For the text-containing cell, return its midpoint in (X, Y) coordinate format. 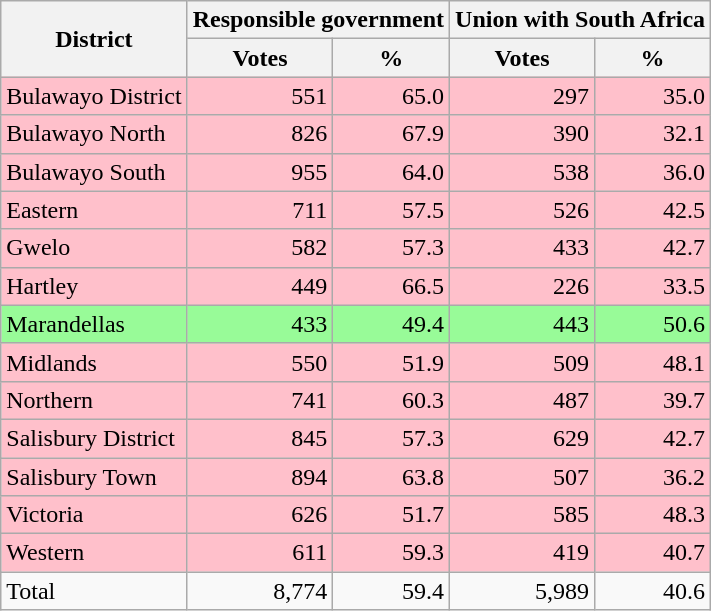
Total (94, 591)
59.3 (392, 553)
Bulawayo South (94, 172)
63.8 (392, 477)
741 (260, 400)
Salisbury Town (94, 477)
894 (260, 477)
48.3 (652, 515)
33.5 (652, 286)
59.4 (392, 591)
Salisbury District (94, 438)
487 (522, 400)
Northern (94, 400)
51.9 (392, 362)
60.3 (392, 400)
538 (522, 172)
Gwelo (94, 248)
65.0 (392, 96)
611 (260, 553)
Hartley (94, 286)
42.5 (652, 210)
390 (522, 134)
Western (94, 553)
64.0 (392, 172)
551 (260, 96)
35.0 (652, 96)
66.5 (392, 286)
297 (522, 96)
51.7 (392, 515)
955 (260, 172)
226 (522, 286)
49.4 (392, 324)
8,774 (260, 591)
711 (260, 210)
50.6 (652, 324)
Midlands (94, 362)
Responsible government (318, 20)
Bulawayo District (94, 96)
Victoria (94, 515)
Bulawayo North (94, 134)
48.1 (652, 362)
36.2 (652, 477)
39.7 (652, 400)
57.5 (392, 210)
Marandellas (94, 324)
585 (522, 515)
826 (260, 134)
36.0 (652, 172)
40.6 (652, 591)
845 (260, 438)
67.9 (392, 134)
582 (260, 248)
419 (522, 553)
550 (260, 362)
Eastern (94, 210)
32.1 (652, 134)
449 (260, 286)
626 (260, 515)
443 (522, 324)
40.7 (652, 553)
507 (522, 477)
Union with South Africa (580, 20)
629 (522, 438)
5,989 (522, 591)
509 (522, 362)
526 (522, 210)
District (94, 39)
